Capture the cell that displays the provided text and extract its (x, y) central coordinate. 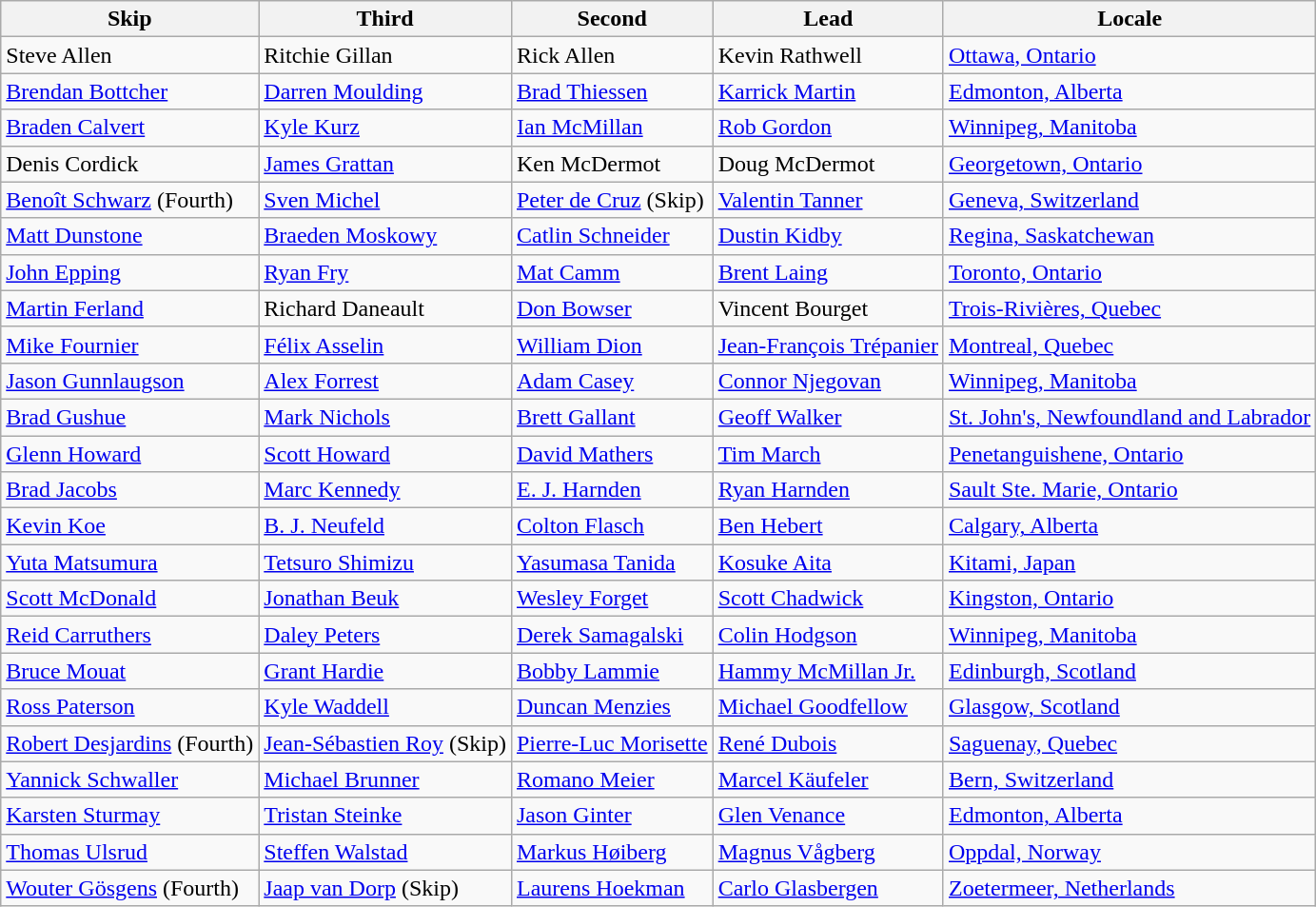
Ken McDermot (612, 164)
Jean-Sébastien Roy (Skip) (385, 743)
Scott Howard (385, 454)
Ryan Fry (385, 272)
Adam Casey (612, 381)
Montreal, Quebec (1129, 345)
Yasumasa Tanida (612, 562)
Carlo Glasbergen (828, 888)
Michael Brunner (385, 779)
Ben Hebert (828, 526)
Kevin Koe (129, 526)
Yannick Schwaller (129, 779)
Mark Nichols (385, 417)
Tristan Steinke (385, 816)
Hammy McMillan Jr. (828, 671)
Duncan Menzies (612, 707)
Brad Gushue (129, 417)
Rob Gordon (828, 128)
Ian McMillan (612, 128)
Edinburgh, Scotland (1129, 671)
Geoff Walker (828, 417)
Denis Cordick (129, 164)
Steve Allen (129, 55)
Colton Flasch (612, 526)
Alex Forrest (385, 381)
Kyle Waddell (385, 707)
Kosuke Aita (828, 562)
Jason Ginter (612, 816)
Catlin Schneider (612, 236)
Laurens Hoekman (612, 888)
Calgary, Alberta (1129, 526)
James Grattan (385, 164)
Georgetown, Ontario (1129, 164)
Braeden Moskowy (385, 236)
Sven Michel (385, 200)
Oppdal, Norway (1129, 852)
Glasgow, Scotland (1129, 707)
Kyle Kurz (385, 128)
Zoetermeer, Netherlands (1129, 888)
Kingston, Ontario (1129, 599)
Pierre-Luc Morisette (612, 743)
Michael Goodfellow (828, 707)
Saguenay, Quebec (1129, 743)
Thomas Ulsrud (129, 852)
Jean-François Trépanier (828, 345)
Kevin Rathwell (828, 55)
Félix Asselin (385, 345)
Brendan Bottcher (129, 91)
Wesley Forget (612, 599)
Vincent Bourget (828, 308)
Valentin Tanner (828, 200)
Connor Njegovan (828, 381)
Peter de Cruz (Skip) (612, 200)
Skip (129, 19)
Geneva, Switzerland (1129, 200)
Ottawa, Ontario (1129, 55)
Lead (828, 19)
Jonathan Beuk (385, 599)
Brent Laing (828, 272)
Tetsuro Shimizu (385, 562)
Grant Hardie (385, 671)
Wouter Gösgens (Fourth) (129, 888)
John Epping (129, 272)
Doug McDermot (828, 164)
Marc Kennedy (385, 490)
Steffen Walstad (385, 852)
Scott Chadwick (828, 599)
Sault Ste. Marie, Ontario (1129, 490)
B. J. Neufeld (385, 526)
Jaap van Dorp (Skip) (385, 888)
Dustin Kidby (828, 236)
Derek Samagalski (612, 635)
Reid Carruthers (129, 635)
Darren Moulding (385, 91)
Magnus Vågberg (828, 852)
Glen Venance (828, 816)
Second (612, 19)
Kitami, Japan (1129, 562)
Karrick Martin (828, 91)
Yuta Matsumura (129, 562)
Daley Peters (385, 635)
E. J. Harnden (612, 490)
Third (385, 19)
Karsten Sturmay (129, 816)
Bobby Lammie (612, 671)
Scott McDonald (129, 599)
David Mathers (612, 454)
Locale (1129, 19)
Colin Hodgson (828, 635)
Jason Gunnlaugson (129, 381)
Regina, Saskatchewan (1129, 236)
Robert Desjardins (Fourth) (129, 743)
Brad Thiessen (612, 91)
René Dubois (828, 743)
Markus Høiberg (612, 852)
Toronto, Ontario (1129, 272)
Brett Gallant (612, 417)
Brad Jacobs (129, 490)
Penetanguishene, Ontario (1129, 454)
Mike Fournier (129, 345)
Bern, Switzerland (1129, 779)
Trois-Rivières, Quebec (1129, 308)
St. John's, Newfoundland and Labrador (1129, 417)
Ritchie Gillan (385, 55)
Rick Allen (612, 55)
Ross Paterson (129, 707)
William Dion (612, 345)
Marcel Käufeler (828, 779)
Matt Dunstone (129, 236)
Don Bowser (612, 308)
Mat Camm (612, 272)
Benoît Schwarz (Fourth) (129, 200)
Romano Meier (612, 779)
Ryan Harnden (828, 490)
Glenn Howard (129, 454)
Braden Calvert (129, 128)
Richard Daneault (385, 308)
Tim March (828, 454)
Martin Ferland (129, 308)
Bruce Mouat (129, 671)
